Detect which cell encompasses the target text, then output its (X, Y) center coordinate. 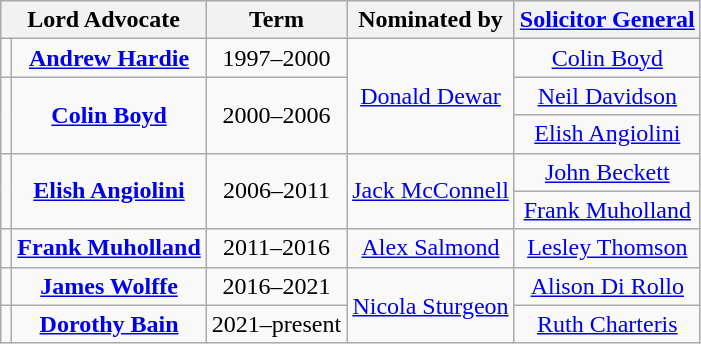
2021–present (276, 324)
James Wolffe (109, 286)
Jack McConnell (431, 191)
Nicola Sturgeon (431, 305)
Dorothy Bain (109, 324)
2011–2016 (276, 248)
Neil Davidson (607, 96)
Nominated by (431, 20)
Lesley Thomson (607, 248)
2000–2006 (276, 115)
Donald Dewar (431, 96)
John Beckett (607, 172)
Lord Advocate (104, 20)
2016–2021 (276, 286)
Alex Salmond (431, 248)
Alison Di Rollo (607, 286)
2006–2011 (276, 191)
Ruth Charteris (607, 324)
Andrew Hardie (109, 58)
Term (276, 20)
1997–2000 (276, 58)
Solicitor General (607, 20)
